Identify which cell holds the provided text, then report its (X, Y) central coordinate. 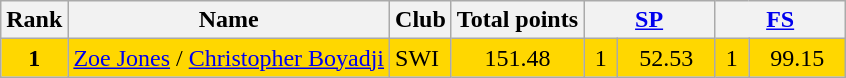
52.53 (666, 58)
Club (421, 20)
SWI (421, 58)
FS (780, 20)
Name (229, 20)
Total points (517, 20)
151.48 (517, 58)
Rank (34, 20)
Zoe Jones / Christopher Boyadji (229, 58)
99.15 (798, 58)
SP (650, 20)
